Pinpoint the cell where the given text exists, returning its [x, y] midpoint coordinate. 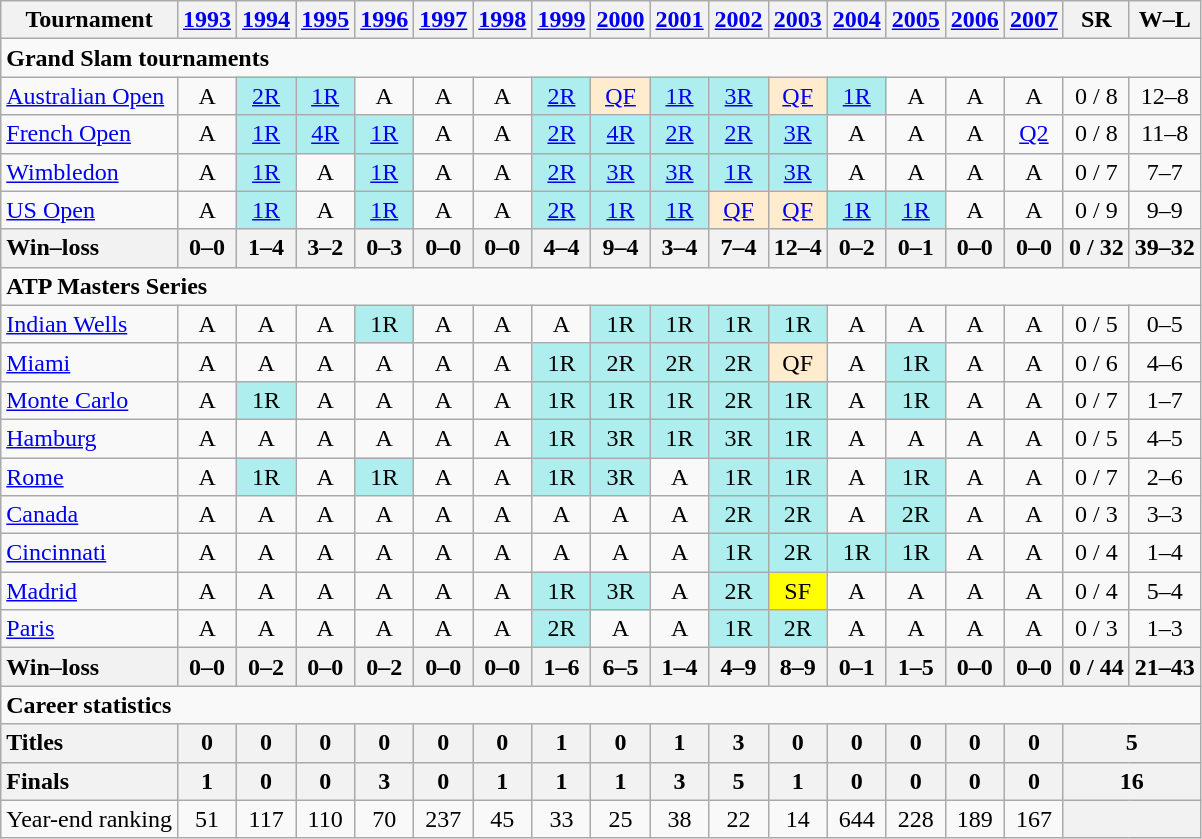
2006 [974, 20]
21–43 [1164, 667]
38 [680, 819]
Wimbledon [90, 172]
Cincinnati [90, 553]
4–6 [1164, 362]
22 [738, 819]
0 / 9 [1096, 210]
Monte Carlo [90, 400]
3–2 [326, 248]
117 [266, 819]
9–4 [620, 248]
1995 [326, 20]
2007 [1034, 20]
1993 [208, 20]
12–8 [1164, 96]
Miami [90, 362]
0 / 32 [1096, 248]
237 [444, 819]
Titles [90, 743]
2000 [620, 20]
Canada [90, 515]
Finals [90, 781]
4–9 [738, 667]
SF [798, 591]
8–9 [798, 667]
2–6 [1164, 477]
45 [502, 819]
French Open [90, 134]
1997 [444, 20]
Q2 [1034, 134]
7–4 [738, 248]
1996 [384, 20]
228 [916, 819]
1994 [266, 20]
3–3 [1164, 515]
Indian Wells [90, 324]
1–7 [1164, 400]
US Open [90, 210]
2001 [680, 20]
9–9 [1164, 210]
0 / 6 [1096, 362]
189 [974, 819]
4–5 [1164, 438]
2004 [856, 20]
3–4 [680, 248]
Tournament [90, 20]
Hamburg [90, 438]
ATP Masters Series [601, 286]
2005 [916, 20]
Madrid [90, 591]
4–4 [562, 248]
SR [1096, 20]
1–6 [562, 667]
0–3 [384, 248]
5–4 [1164, 591]
Paris [90, 629]
16 [1132, 781]
1999 [562, 20]
Grand Slam tournaments [601, 58]
110 [326, 819]
1998 [502, 20]
Year-end ranking [90, 819]
Rome [90, 477]
Australian Open [90, 96]
14 [798, 819]
51 [208, 819]
644 [856, 819]
2002 [738, 20]
1–5 [916, 667]
0 / 44 [1096, 667]
70 [384, 819]
1–3 [1164, 629]
167 [1034, 819]
6–5 [620, 667]
0–5 [1164, 324]
33 [562, 819]
W–L [1164, 20]
Career statistics [601, 705]
12–4 [798, 248]
11–8 [1164, 134]
2003 [798, 20]
39–32 [1164, 248]
7–7 [1164, 172]
25 [620, 819]
